Determine the (X, Y) coordinate at the center of the cell enclosing the given text.  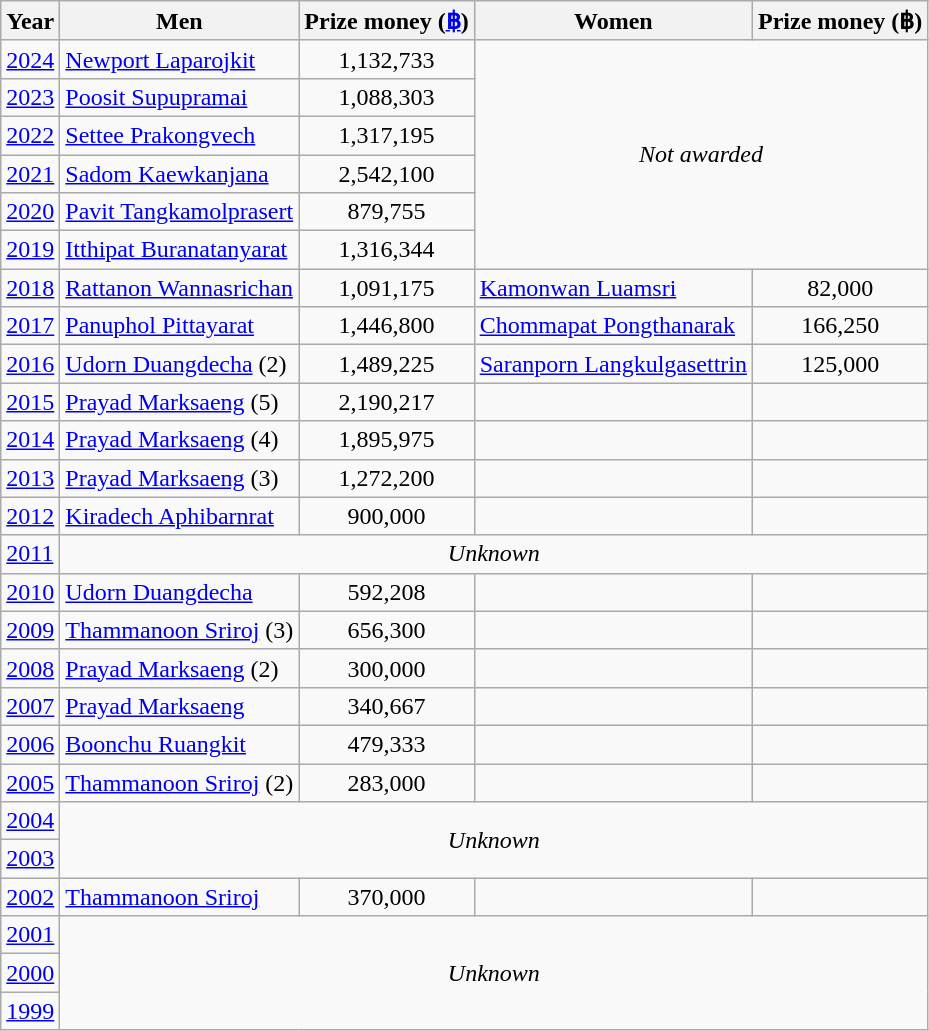
125,000 (840, 364)
1,272,200 (386, 478)
Prayad Marksaeng (2) (180, 668)
1,132,733 (386, 59)
2020 (30, 212)
2013 (30, 478)
Thammanoon Sriroj (2) (180, 783)
2024 (30, 59)
1999 (30, 1011)
370,000 (386, 897)
2002 (30, 897)
Newport Laparojkit (180, 59)
879,755 (386, 212)
2009 (30, 630)
2017 (30, 326)
Udorn Duangdecha (2) (180, 364)
Women (613, 21)
1,091,175 (386, 288)
Kiradech Aphibarnrat (180, 516)
900,000 (386, 516)
2008 (30, 668)
Poosit Supupramai (180, 97)
Itthipat Buranatanyarat (180, 250)
2018 (30, 288)
Sadom Kaewkanjana (180, 173)
Prayad Marksaeng (4) (180, 440)
Saranporn Langkulgasettrin (613, 364)
Thammanoon Sriroj (180, 897)
Panuphol Pittayarat (180, 326)
82,000 (840, 288)
2012 (30, 516)
Thammanoon Sriroj (3) (180, 630)
1,446,800 (386, 326)
2015 (30, 402)
2010 (30, 592)
1,316,344 (386, 250)
166,250 (840, 326)
Rattanon Wannasrichan (180, 288)
Chommapat Pongthanarak (613, 326)
2005 (30, 783)
1,895,975 (386, 440)
Prayad Marksaeng (5) (180, 402)
479,333 (386, 744)
Pavit Tangkamolprasert (180, 212)
2,542,100 (386, 173)
2022 (30, 135)
2004 (30, 821)
300,000 (386, 668)
2011 (30, 554)
Kamonwan Luamsri (613, 288)
2006 (30, 744)
656,300 (386, 630)
Boonchu Ruangkit (180, 744)
592,208 (386, 592)
Men (180, 21)
1,088,303 (386, 97)
Prayad Marksaeng (180, 706)
1,489,225 (386, 364)
2007 (30, 706)
Year (30, 21)
Not awarded (701, 154)
2001 (30, 935)
Udorn Duangdecha (180, 592)
Settee Prakongvech (180, 135)
2,190,217 (386, 402)
2019 (30, 250)
2021 (30, 173)
2000 (30, 973)
1,317,195 (386, 135)
2023 (30, 97)
Prayad Marksaeng (3) (180, 478)
340,667 (386, 706)
2003 (30, 859)
2016 (30, 364)
283,000 (386, 783)
2014 (30, 440)
